Return the (x, y) coordinate for the center point of the cell that contains the specified text.  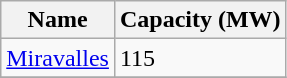
Name (58, 20)
115 (200, 58)
Capacity (MW) (200, 20)
Miravalles (58, 58)
